Capture the cell that displays the provided text and extract its (X, Y) central coordinate. 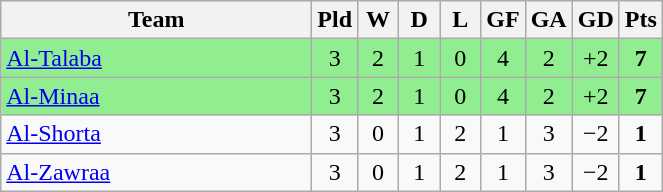
Pld (335, 20)
L (460, 20)
GF (503, 20)
W (378, 20)
Al-Minaa (156, 96)
GD (596, 20)
Pts (640, 20)
Al-Shorta (156, 134)
D (420, 20)
Al-Zawraa (156, 172)
GA (548, 20)
Team (156, 20)
Al-Talaba (156, 58)
